Capture the cell that displays the provided text and extract its [x, y] central coordinate. 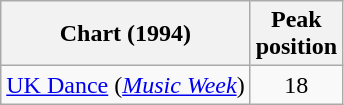
Peakposition [296, 34]
UK Dance (Music Week) [126, 85]
Chart (1994) [126, 34]
18 [296, 85]
